For the text-containing cell, return its midpoint in (X, Y) coordinate format. 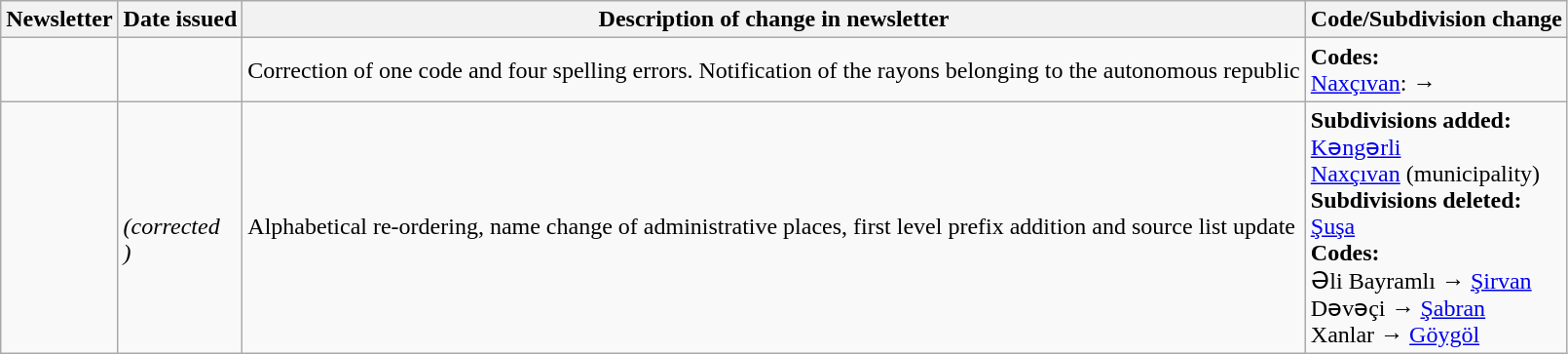
Date issued (180, 20)
Codes: Naxçıvan: → (1436, 70)
Correction of one code and four spelling errors. Notification of the rayons belonging to the autonomous republic (773, 70)
Description of change in newsletter (773, 20)
Subdivisions added: Kǝngǝrli Naxçıvan (municipality) Subdivisions deleted: Şuşa Codes: Əli Bayramlı → Şirvan Dəvəçi → Şabran Xanlar → Göygöl (1436, 228)
(corrected ) (180, 228)
Alphabetical re-ordering, name change of administrative places, first level prefix addition and source list update (773, 228)
Newsletter (59, 20)
Code/Subdivision change (1436, 20)
